Pinpoint the cell where the given text exists, returning its (x, y) midpoint coordinate. 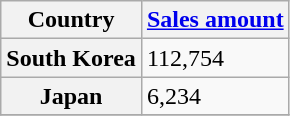
Sales amount (215, 20)
112,754 (215, 58)
Japan (72, 96)
6,234 (215, 96)
South Korea (72, 58)
Country (72, 20)
